Identify which cell holds the provided text, then report its [X, Y] central coordinate. 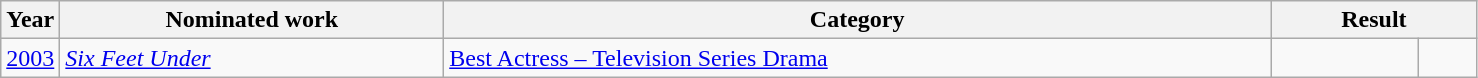
Result [1374, 20]
Nominated work [252, 20]
2003 [30, 58]
Best Actress – Television Series Drama [858, 58]
Category [858, 20]
Six Feet Under [252, 58]
Year [30, 20]
